Detect which cell encompasses the target text, then output its (x, y) center coordinate. 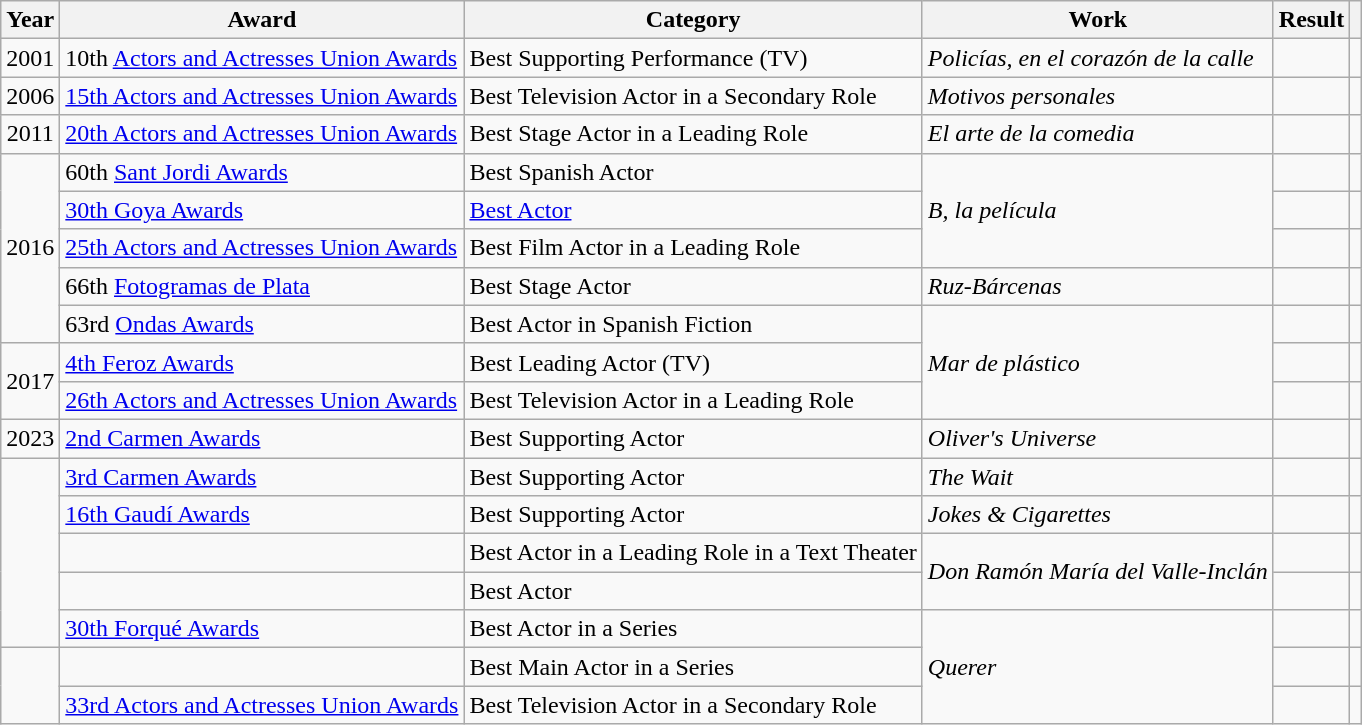
Best Actor in a Series (693, 629)
B, la película (1098, 210)
Motivos personales (1098, 96)
Jokes & Cigarettes (1098, 515)
15th Actors and Actresses Union Awards (262, 96)
10th Actors and Actresses Union Awards (262, 58)
Best Stage Actor in a Leading Role (693, 134)
Don Ramón María del Valle-Inclán (1098, 572)
60th Sant Jordi Awards (262, 172)
63rd Ondas Awards (262, 324)
66th Fotogramas de Plata (262, 286)
Best Main Actor in a Series (693, 667)
Best Film Actor in a Leading Role (693, 248)
2001 (30, 58)
30th Forqué Awards (262, 629)
26th Actors and Actresses Union Awards (262, 400)
Best Stage Actor (693, 286)
Best Actor in a Leading Role in a Text Theater (693, 553)
Querer (1098, 667)
Ruz-Bárcenas (1098, 286)
4th Feroz Awards (262, 362)
Best Leading Actor (TV) (693, 362)
Best Supporting Performance (TV) (693, 58)
Work (1098, 20)
El arte de la comedia (1098, 134)
2016 (30, 248)
2006 (30, 96)
2nd Carmen Awards (262, 438)
20th Actors and Actresses Union Awards (262, 134)
The Wait (1098, 477)
Category (693, 20)
Oliver's Universe (1098, 438)
16th Gaudí Awards (262, 515)
25th Actors and Actresses Union Awards (262, 248)
Policías, en el corazón de la calle (1098, 58)
Best Television Actor in a Leading Role (693, 400)
33rd Actors and Actresses Union Awards (262, 705)
2023 (30, 438)
2011 (30, 134)
Award (262, 20)
Year (30, 20)
3rd Carmen Awards (262, 477)
Best Actor in Spanish Fiction (693, 324)
Result (1311, 20)
Mar de plástico (1098, 362)
2017 (30, 381)
30th Goya Awards (262, 210)
Best Spanish Actor (693, 172)
